Provide the [x, y] coordinate of the cell's center where the given text is located.  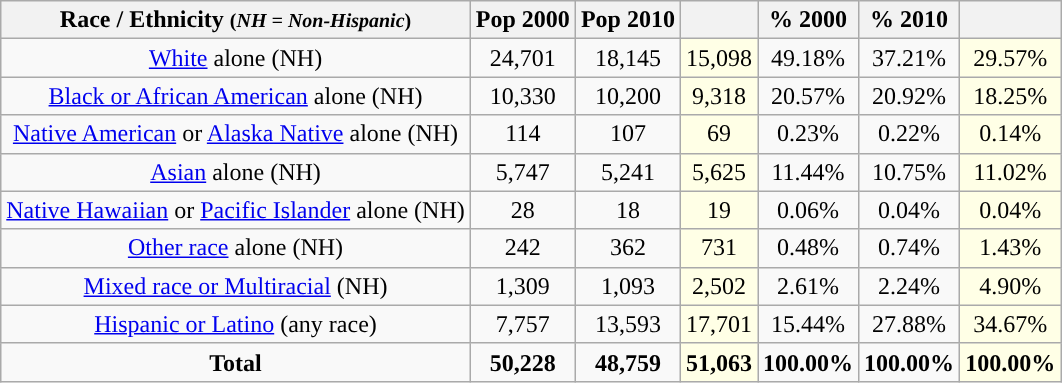
Black or African American alone (NH) [236, 96]
Pop 2010 [628, 20]
4.90% [1010, 286]
5,747 [522, 172]
Native American or Alaska Native alone (NH) [236, 134]
34.67% [1010, 324]
0.06% [808, 210]
Pop 2000 [522, 20]
114 [522, 134]
Asian alone (NH) [236, 172]
18 [628, 210]
11.02% [1010, 172]
Other race alone (NH) [236, 248]
White alone (NH) [236, 58]
20.57% [808, 96]
27.88% [910, 324]
0.22% [910, 134]
10,200 [628, 96]
% 2010 [910, 20]
49.18% [808, 58]
15.44% [808, 324]
0.14% [1010, 134]
Hispanic or Latino (any race) [236, 324]
10,330 [522, 96]
5,625 [718, 172]
17,701 [718, 324]
10.75% [910, 172]
51,063 [718, 362]
24,701 [522, 58]
19 [718, 210]
7,757 [522, 324]
48,759 [628, 362]
15,098 [718, 58]
29.57% [1010, 58]
% 2000 [808, 20]
1,309 [522, 286]
1.43% [1010, 248]
1,093 [628, 286]
69 [718, 134]
11.44% [808, 172]
18,145 [628, 58]
28 [522, 210]
Race / Ethnicity (NH = Non-Hispanic) [236, 20]
9,318 [718, 96]
Mixed race or Multiracial (NH) [236, 286]
Total [236, 362]
731 [718, 248]
362 [628, 248]
242 [522, 248]
50,228 [522, 362]
2.61% [808, 286]
Native Hawaiian or Pacific Islander alone (NH) [236, 210]
2,502 [718, 286]
2.24% [910, 286]
0.23% [808, 134]
18.25% [1010, 96]
0.74% [910, 248]
0.48% [808, 248]
20.92% [910, 96]
13,593 [628, 324]
107 [628, 134]
37.21% [910, 58]
5,241 [628, 172]
